For the text-containing cell, return its midpoint in [X, Y] coordinate format. 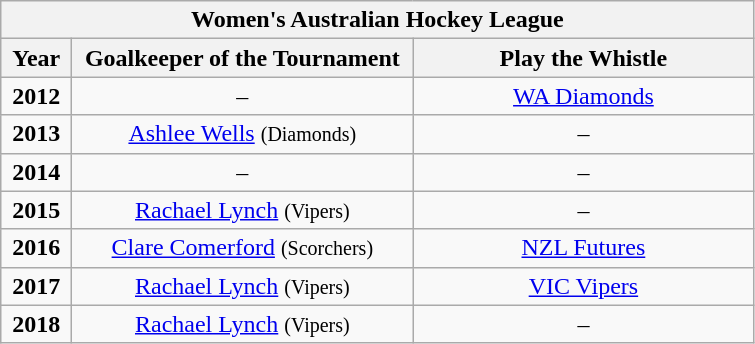
2015 [36, 210]
Year [36, 58]
2016 [36, 248]
Women's Australian Hockey League [378, 20]
Goalkeeper of the Tournament [242, 58]
2018 [36, 324]
NZL Futures [584, 248]
Ashlee Wells (Diamonds) [242, 134]
2017 [36, 286]
Clare Comerford (Scorchers) [242, 248]
Play the Whistle [584, 58]
2012 [36, 96]
WA Diamonds [584, 96]
VIC Vipers [584, 286]
2013 [36, 134]
2014 [36, 172]
